Search for the cell housing the specified text and yield its [X, Y] center coordinate. 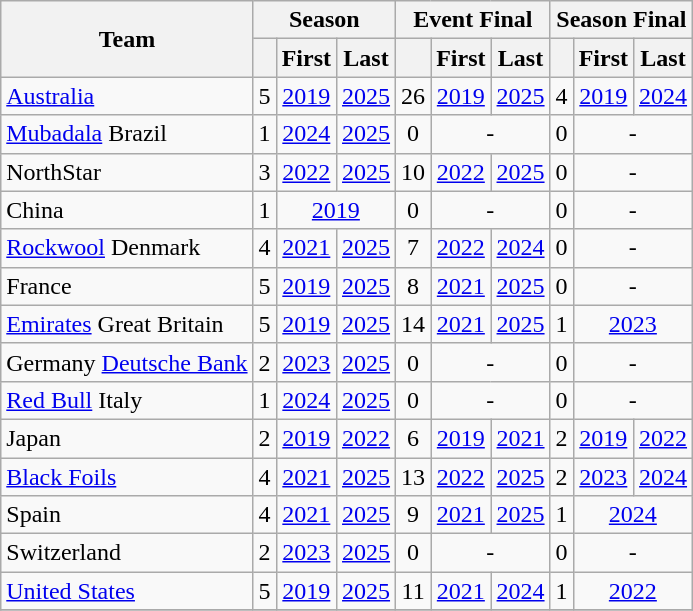
Team [127, 39]
United States [127, 591]
Event Final [473, 20]
8 [414, 286]
7 [414, 248]
Red Bull Italy [127, 400]
Rockwool Denmark [127, 248]
Japan [127, 438]
26 [414, 96]
France [127, 286]
Season Final [621, 20]
China [127, 210]
Australia [127, 96]
Spain [127, 515]
Season [324, 20]
Black Foils [127, 477]
NorthStar [127, 172]
11 [414, 591]
3 [264, 172]
9 [414, 515]
Germany Deutsche Bank [127, 362]
14 [414, 324]
Switzerland [127, 553]
6 [414, 438]
Mubadala Brazil [127, 134]
Emirates Great Britain [127, 324]
10 [414, 172]
13 [414, 477]
